Scan for the cell matching the given text and deliver its (X, Y) coordinate at center. 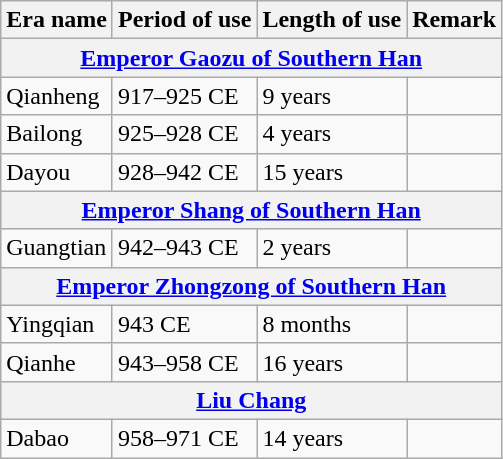
2 years (332, 248)
943 CE (184, 324)
14 years (332, 438)
942–943 CE (184, 248)
Emperor Gaozu of Southern Han (252, 58)
9 years (332, 96)
Period of use (184, 20)
Qianheng (57, 96)
Length of use (332, 20)
Dayou (57, 172)
917–925 CE (184, 96)
925–928 CE (184, 134)
4 years (332, 134)
15 years (332, 172)
16 years (332, 362)
Dabao (57, 438)
Emperor Zhongzong of Southern Han (252, 286)
8 months (332, 324)
Guangtian (57, 248)
Qianhe (57, 362)
Liu Chang (252, 400)
943–958 CE (184, 362)
Bailong (57, 134)
Remark (454, 20)
Yingqian (57, 324)
Emperor Shang of Southern Han (252, 210)
Era name (57, 20)
928–942 CE (184, 172)
958–971 CE (184, 438)
